Pinpoint the cell where the given text exists, returning its (X, Y) midpoint coordinate. 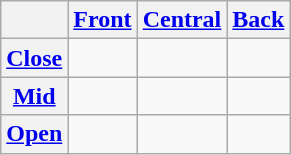
Close (34, 58)
Mid (34, 96)
Front (102, 20)
Open (34, 134)
Central (182, 20)
Back (258, 20)
